From the cell containing the given text, extract its center point as [X, Y] coordinate. 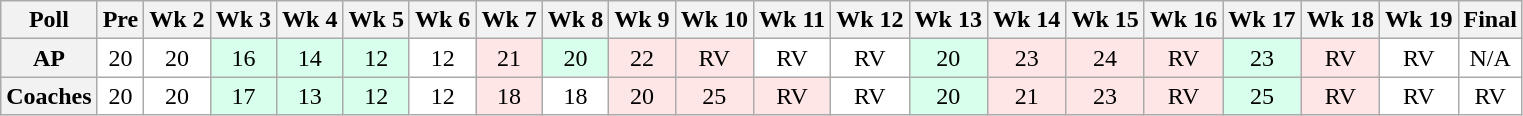
Wk 3 [243, 20]
Wk 15 [1105, 20]
Wk 13 [948, 20]
Coaches [49, 96]
16 [243, 58]
Wk 4 [310, 20]
Wk 16 [1183, 20]
AP [49, 58]
Wk 17 [1262, 20]
24 [1105, 58]
Wk 2 [177, 20]
17 [243, 96]
Wk 5 [376, 20]
Wk 19 [1419, 20]
Wk 14 [1026, 20]
14 [310, 58]
Wk 6 [442, 20]
Wk 9 [642, 20]
Wk 10 [714, 20]
Pre [120, 20]
13 [310, 96]
22 [642, 58]
Wk 8 [575, 20]
Wk 18 [1340, 20]
Poll [49, 20]
N/A [1490, 58]
Final [1490, 20]
Wk 7 [509, 20]
Wk 12 [870, 20]
Wk 11 [792, 20]
